Locate the cell with the specified text and output its [X, Y] center coordinate. 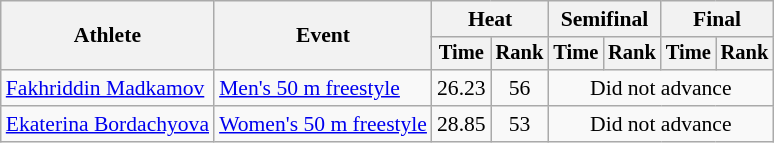
Fakhriddin Madkamov [108, 88]
Men's 50 m freestyle [323, 88]
Semifinal [604, 19]
Heat [490, 19]
Event [323, 36]
53 [520, 124]
Athlete [108, 36]
Women's 50 m freestyle [323, 124]
28.85 [462, 124]
Ekaterina Bordachyova [108, 124]
26.23 [462, 88]
Final [717, 19]
56 [520, 88]
